Return (x, y) of the center of cell containing provided text 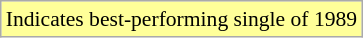
Indicates best-performing single of 1989 (182, 19)
